Search for the cell housing the specified text and yield its (x, y) center coordinate. 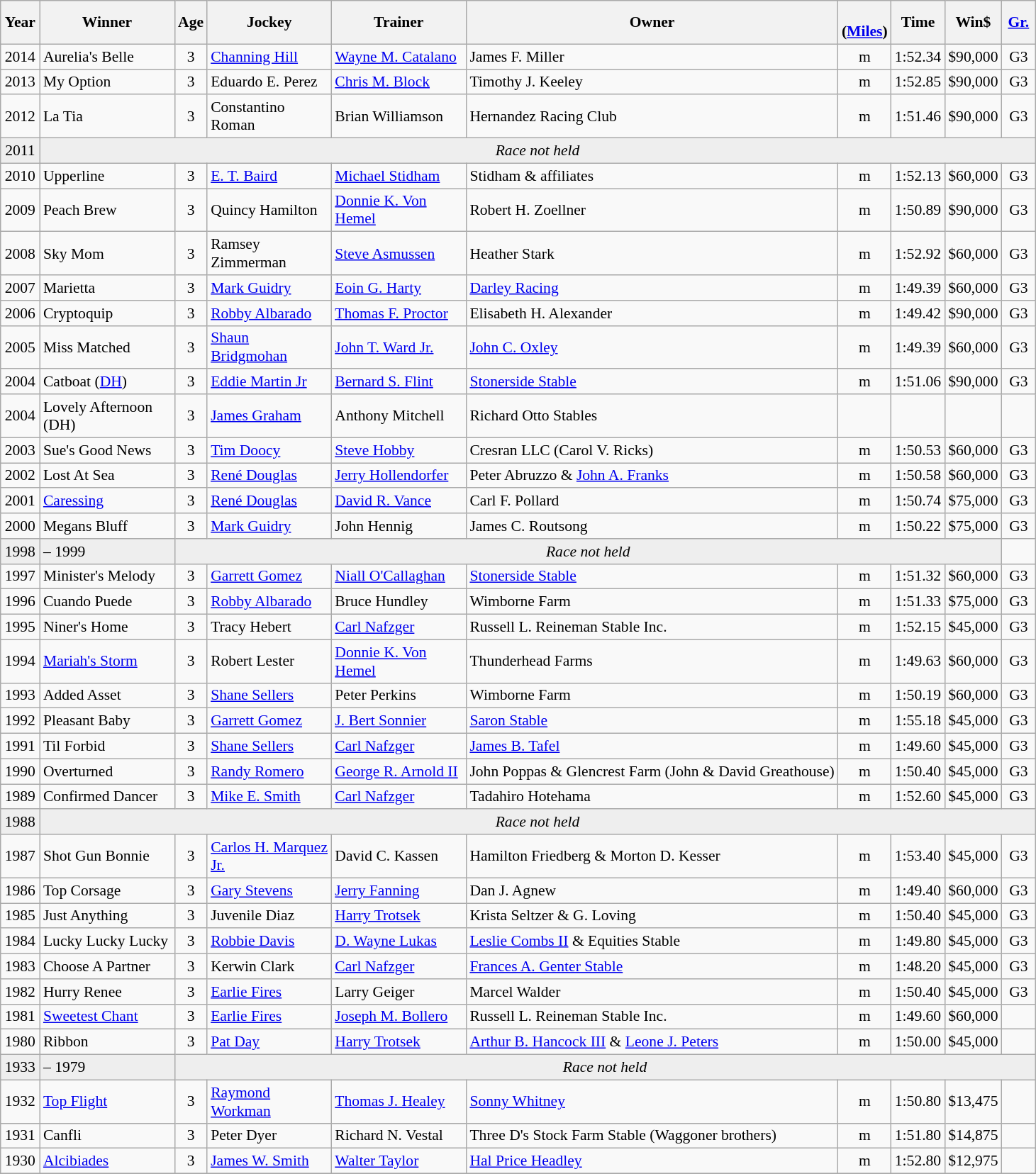
1:49.63 (918, 661)
J. Bert Sonnier (399, 721)
– 1999 (107, 552)
Mike E. Smith (269, 797)
Thomas F. Proctor (399, 313)
Pleasant Baby (107, 721)
1998 (20, 552)
1933 (20, 1068)
1987 (20, 856)
Ribbon (107, 1042)
1:50.80 (918, 1102)
Joseph M. Bollero (399, 1017)
1994 (20, 661)
Juvenile Diaz (269, 916)
Quincy Hamilton (269, 210)
Elisabeth H. Alexander (652, 313)
Wayne M. Catalano (399, 57)
Shaun Bridgmohan (269, 347)
$13,475 (973, 1102)
2008 (20, 254)
Robert Lester (269, 661)
1931 (20, 1136)
Gr. (1019, 23)
Overturned (107, 771)
Heather Stark (652, 254)
Anthony Mitchell (399, 415)
David R. Vance (399, 501)
Cuando Puede (107, 602)
1991 (20, 747)
John T. Ward Jr. (399, 347)
D. Wayne Lukas (399, 941)
E. T. Baird (269, 176)
Time (918, 23)
– 1979 (107, 1068)
Eddie Martin Jr (269, 382)
Richard N. Vestal (399, 1136)
Pat Day (269, 1042)
Catboat (DH) (107, 382)
James W. Smith (269, 1161)
1984 (20, 941)
1:50.00 (918, 1042)
2000 (20, 526)
Jockey (269, 23)
Winner (107, 23)
1:50.19 (918, 695)
1989 (20, 797)
James Graham (269, 415)
Peach Brew (107, 210)
2007 (20, 288)
1:52.80 (918, 1161)
Added Asset (107, 695)
Tadahiro Hotehama (652, 797)
Brian Williamson (399, 116)
Peter Perkins (399, 695)
1986 (20, 890)
Eduardo E. Perez (269, 82)
2010 (20, 176)
Aurelia's Belle (107, 57)
Gary Stevens (269, 890)
1:51.06 (918, 382)
1:51.33 (918, 602)
Marietta (107, 288)
1:51.32 (918, 576)
Hamilton Friedberg & Morton D. Kesser (652, 856)
Niall O'Callaghan (399, 576)
Richard Otto Stables (652, 415)
Jerry Fanning (399, 890)
Walter Taylor (399, 1161)
John C. Oxley (652, 347)
Randy Romero (269, 771)
Niner's Home (107, 627)
2002 (20, 476)
Krista Seltzer & G. Loving (652, 916)
1983 (20, 966)
Trainer (399, 23)
Saron Stable (652, 721)
Tracy Hebert (269, 627)
Sky Mom (107, 254)
Three D's Stock Farm Stable (Waggoner brothers) (652, 1136)
1997 (20, 576)
Darley Racing (652, 288)
Thomas J. Healey (399, 1102)
Top Flight (107, 1102)
Hal Price Headley (652, 1161)
Eoin G. Harty (399, 288)
1:50.74 (918, 501)
2011 (20, 151)
1:52.60 (918, 797)
1:50.53 (918, 450)
Alcibiades (107, 1161)
Owner (652, 23)
1:55.18 (918, 721)
Win$ (973, 23)
1:50.58 (918, 476)
Lovely Afternoon (DH) (107, 415)
Chris M. Block (399, 82)
2003 (20, 450)
Lucky Lucky Lucky (107, 941)
1:51.80 (918, 1136)
James B. Tafel (652, 747)
Minister's Melody (107, 576)
Peter Abruzzo & John A. Franks (652, 476)
Jerry Hollendorfer (399, 476)
Mariah's Storm (107, 661)
George R. Arnold II (399, 771)
$12,975 (973, 1161)
2012 (20, 116)
Top Corsage (107, 890)
Kerwin Clark (269, 966)
James F. Miller (652, 57)
Just Anything (107, 916)
Confirmed Dancer (107, 797)
David C. Kassen (399, 856)
1:50.89 (918, 210)
Larry Geiger (399, 992)
Arthur B. Hancock III & Leone J. Peters (652, 1042)
1996 (20, 602)
Choose A Partner (107, 966)
Sweetest Chant (107, 1017)
2013 (20, 82)
Upperline (107, 176)
Timothy J. Keeley (652, 82)
Dan J. Agnew (652, 890)
Frances A. Genter Stable (652, 966)
1:52.15 (918, 627)
Hernandez Racing Club (652, 116)
Year (20, 23)
Til Forbid (107, 747)
Steve Hobby (399, 450)
1992 (20, 721)
$14,875 (973, 1136)
1:52.92 (918, 254)
Carlos H. Marquez Jr. (269, 856)
1982 (20, 992)
Sue's Good News (107, 450)
Channing Hill (269, 57)
1:50.22 (918, 526)
1995 (20, 627)
John Poppas & Glencrest Farm (John & David Greathouse) (652, 771)
1:52.34 (918, 57)
1993 (20, 695)
1:53.40 (918, 856)
1988 (20, 822)
1981 (20, 1017)
Canfli (107, 1136)
1:49.80 (918, 941)
1985 (20, 916)
2006 (20, 313)
1930 (20, 1161)
Sonny Whitney (652, 1102)
Peter Dyer (269, 1136)
Tim Doocy (269, 450)
Robbie Davis (269, 941)
2014 (20, 57)
Robert H. Zoellner (652, 210)
(Miles) (865, 23)
La Tia (107, 116)
Carl F. Pollard (652, 501)
Stidham & affiliates (652, 176)
2009 (20, 210)
Constantino Roman (269, 116)
Age (191, 23)
Megans Bluff (107, 526)
Raymond Workman (269, 1102)
Thunderhead Farms (652, 661)
Leslie Combs II & Equities Stable (652, 941)
1932 (20, 1102)
Cryptoquip (107, 313)
My Option (107, 82)
Cresran LLC (Carol V. Ricks) (652, 450)
Bernard S. Flint (399, 382)
1990 (20, 771)
Shot Gun Bonnie (107, 856)
Caressing (107, 501)
1:49.40 (918, 890)
1980 (20, 1042)
Michael Stidham (399, 176)
2005 (20, 347)
James C. Routsong (652, 526)
1:49.42 (918, 313)
Steve Asmussen (399, 254)
Marcel Walder (652, 992)
Bruce Hundley (399, 602)
1:52.13 (918, 176)
2001 (20, 501)
1:52.85 (918, 82)
Ramsey Zimmerman (269, 254)
John Hennig (399, 526)
Miss Matched (107, 347)
Hurry Renee (107, 992)
1:48.20 (918, 966)
Lost At Sea (107, 476)
1:51.46 (918, 116)
